Provide the [X, Y] coordinate of the cell's center where the given text is located.  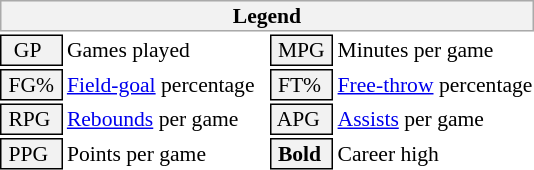
Rebounds per game [166, 120]
Minutes per game [435, 50]
MPG [302, 50]
Free-throw percentage [435, 85]
Career high [435, 154]
PPG [31, 154]
APG [302, 120]
FT% [302, 85]
Assists per game [435, 120]
Legend [267, 16]
RPG [31, 120]
GP [31, 50]
Games played [166, 50]
FG% [31, 85]
Points per game [166, 154]
Field-goal percentage [166, 85]
Bold [302, 154]
